Find where the given text appears and provide that cell's center as (x, y) coordinate. 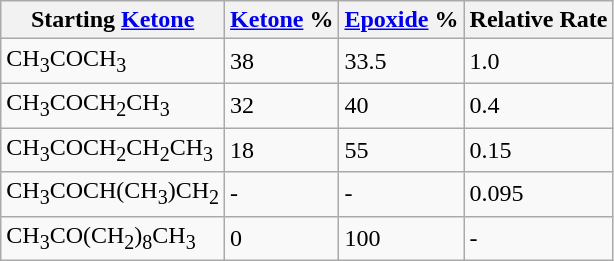
0.095 (538, 194)
Epoxide % (402, 20)
Relative Rate (538, 20)
Ketone % (282, 20)
0 (282, 238)
CH3COCH2CH3 (113, 105)
38 (282, 61)
0.4 (538, 105)
100 (402, 238)
CH3COCH(CH3)CH2 (113, 194)
55 (402, 150)
0.15 (538, 150)
18 (282, 150)
CH3COCH3 (113, 61)
1.0 (538, 61)
32 (282, 105)
Starting Ketone (113, 20)
33.5 (402, 61)
CH3CO(CH2)8CH3 (113, 238)
CH3COCH2CH2CH3 (113, 150)
40 (402, 105)
